For the text-containing cell, return its midpoint in (x, y) coordinate format. 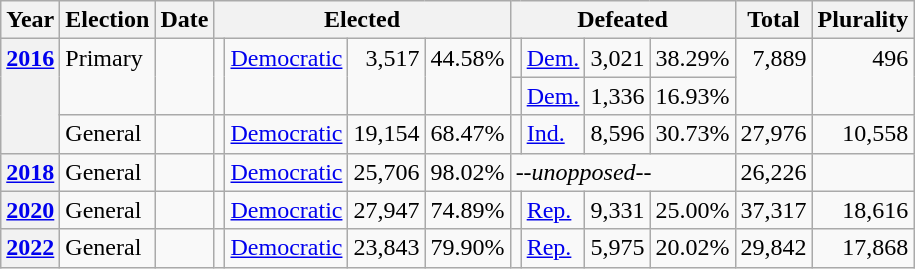
1,336 (618, 96)
Election (108, 20)
38.29% (692, 58)
74.89% (468, 210)
44.58% (468, 77)
10,558 (863, 134)
16.93% (692, 96)
25,706 (386, 172)
496 (863, 77)
23,843 (386, 248)
Year (30, 20)
27,947 (386, 210)
20.02% (692, 248)
Plurality (863, 20)
--unopposed-- (622, 172)
29,842 (774, 248)
19,154 (386, 134)
2022 (30, 248)
Ind. (553, 134)
Primary (108, 77)
79.90% (468, 248)
5,975 (618, 248)
18,616 (863, 210)
7,889 (774, 77)
30.73% (692, 134)
2016 (30, 96)
3,517 (386, 77)
Elected (362, 20)
Date (184, 20)
Total (774, 20)
8,596 (618, 134)
9,331 (618, 210)
98.02% (468, 172)
2018 (30, 172)
Defeated (622, 20)
26,226 (774, 172)
68.47% (468, 134)
3,021 (618, 58)
17,868 (863, 248)
2020 (30, 210)
37,317 (774, 210)
25.00% (692, 210)
27,976 (774, 134)
